From the cell containing the given text, extract its center point as [x, y] coordinate. 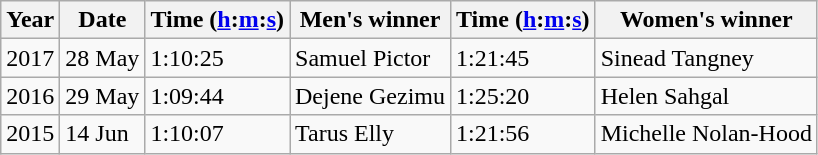
Date [102, 20]
Men's winner [370, 20]
2017 [30, 58]
Michelle Nolan-Hood [706, 134]
2015 [30, 134]
1:10:25 [218, 58]
29 May [102, 96]
Samuel Pictor [370, 58]
1:21:56 [522, 134]
28 May [102, 58]
2016 [30, 96]
Women's winner [706, 20]
14 Jun [102, 134]
Tarus Elly [370, 134]
Dejene Gezimu [370, 96]
Helen Sahgal [706, 96]
1:09:44 [218, 96]
1:10:07 [218, 134]
Year [30, 20]
1:25:20 [522, 96]
1:21:45 [522, 58]
Sinead Tangney [706, 58]
